Return (X, Y) of the center of cell containing provided text 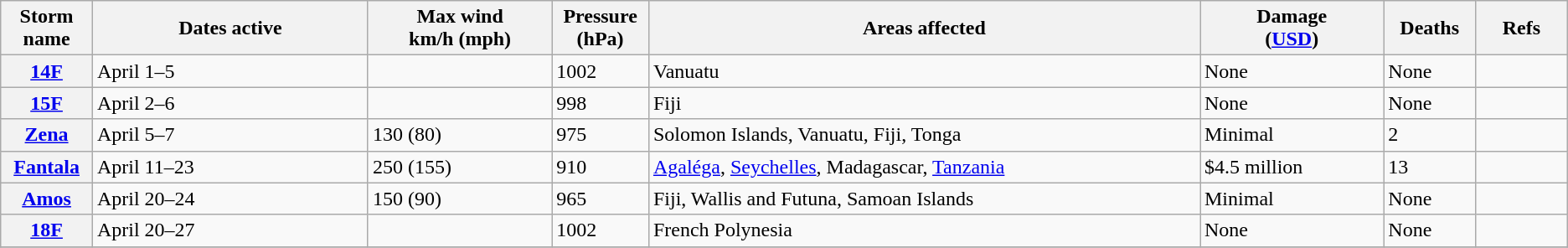
Areas affected (924, 28)
Solomon Islands, Vanuatu, Fiji, Tonga (924, 135)
250 (155) (459, 167)
Fiji, Wallis and Futuna, Samoan Islands (924, 199)
910 (601, 167)
15F (47, 103)
April 20–27 (230, 230)
150 (90) (459, 199)
Max windkm/h (mph) (459, 28)
$4.5 million (1292, 167)
April 11–23 (230, 167)
Refs (1521, 28)
Deaths (1430, 28)
April 5–7 (230, 135)
998 (601, 103)
Dates active (230, 28)
Fiji (924, 103)
April 2–6 (230, 103)
975 (601, 135)
14F (47, 71)
18F (47, 230)
Zena (47, 135)
Pressure(hPa) (601, 28)
Fantala (47, 167)
2 (1430, 135)
130 (80) (459, 135)
Damage(USD) (1292, 28)
April 20–24 (230, 199)
Amos (47, 199)
French Polynesia (924, 230)
13 (1430, 167)
965 (601, 199)
Agaléga, Seychelles, Madagascar, Tanzania (924, 167)
Vanuatu (924, 71)
Storm name (47, 28)
April 1–5 (230, 71)
